Identify which cell holds the provided text, then report its [x, y] central coordinate. 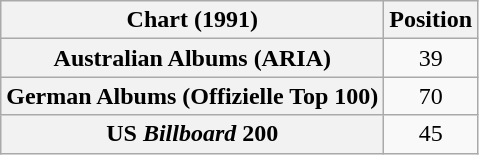
45 [431, 134]
German Albums (Offizielle Top 100) [192, 96]
US Billboard 200 [192, 134]
39 [431, 58]
Position [431, 20]
70 [431, 96]
Chart (1991) [192, 20]
Australian Albums (ARIA) [192, 58]
